Provide the [X, Y] coordinate of the cell's center where the given text is located.  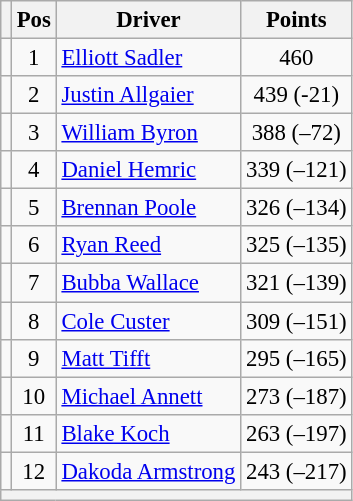
Blake Koch [148, 433]
460 [296, 58]
Pos [34, 20]
439 (-21) [296, 95]
Brennan Poole [148, 208]
326 (–134) [296, 208]
6 [34, 245]
9 [34, 358]
Ryan Reed [148, 245]
10 [34, 396]
3 [34, 133]
295 (–165) [296, 358]
Elliott Sadler [148, 58]
12 [34, 471]
William Byron [148, 133]
Justin Allgaier [148, 95]
1 [34, 58]
Michael Annett [148, 396]
321 (–139) [296, 283]
11 [34, 433]
Daniel Hemric [148, 170]
Bubba Wallace [148, 283]
388 (–72) [296, 133]
7 [34, 283]
Dakoda Armstrong [148, 471]
273 (–187) [296, 396]
325 (–135) [296, 245]
243 (–217) [296, 471]
Driver [148, 20]
309 (–151) [296, 321]
5 [34, 208]
Matt Tifft [148, 358]
339 (–121) [296, 170]
Points [296, 20]
2 [34, 95]
8 [34, 321]
Cole Custer [148, 321]
263 (–197) [296, 433]
4 [34, 170]
